Pinpoint the cell where the given text exists, returning its [x, y] midpoint coordinate. 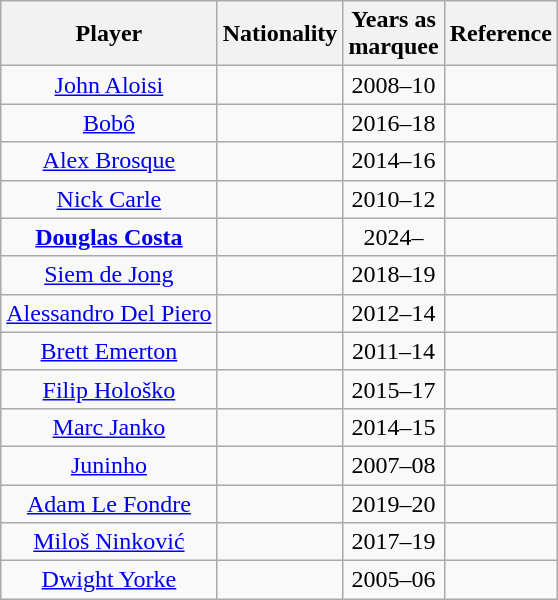
John Aloisi [109, 85]
Nationality [280, 34]
Years as marquee [394, 34]
2014–16 [394, 161]
Miloš Ninković [109, 542]
Adam Le Fondre [109, 503]
2016–18 [394, 123]
Alessandro Del Piero [109, 313]
Bobô [109, 123]
2010–12 [394, 199]
2017–19 [394, 542]
2005–06 [394, 580]
Alex Brosque [109, 161]
Brett Emerton [109, 351]
Marc Janko [109, 427]
Juninho [109, 465]
2008–10 [394, 85]
2024– [394, 237]
2018–19 [394, 275]
2019–20 [394, 503]
2014–15 [394, 427]
Reference [500, 34]
Player [109, 34]
Siem de Jong [109, 275]
2012–14 [394, 313]
2015–17 [394, 389]
Filip Hološko [109, 389]
Douglas Costa [109, 237]
2011–14 [394, 351]
2007–08 [394, 465]
Dwight Yorke [109, 580]
Nick Carle [109, 199]
